Pinpoint the cell where the given text exists, returning its (x, y) midpoint coordinate. 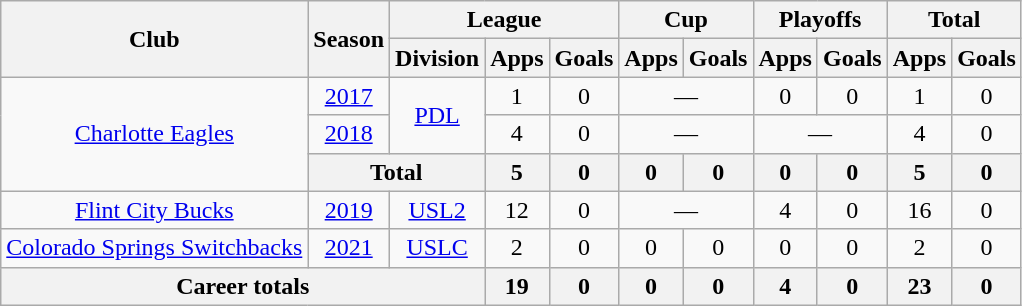
2019 (349, 210)
2017 (349, 96)
Division (438, 58)
Season (349, 39)
USL2 (438, 210)
Colorado Springs Switchbacks (154, 248)
Career totals (243, 286)
2018 (349, 134)
16 (919, 210)
PDL (438, 115)
Charlotte Eagles (154, 134)
2021 (349, 248)
Club (154, 39)
League (504, 20)
USLC (438, 248)
12 (517, 210)
23 (919, 286)
Playoffs (820, 20)
19 (517, 286)
Flint City Bucks (154, 210)
Cup (686, 20)
